From the cell containing the given text, extract its center point as (X, Y) coordinate. 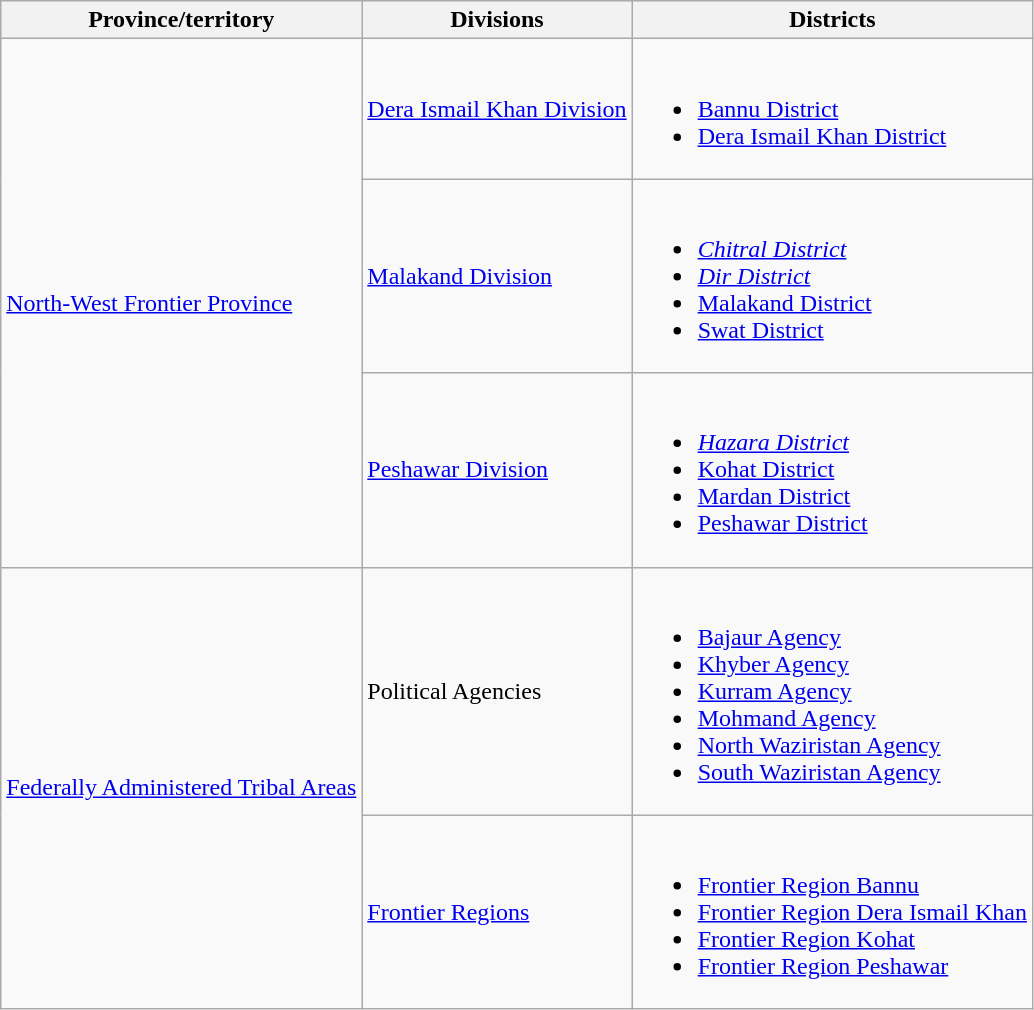
Divisions (497, 20)
Hazara DistrictKohat DistrictMardan DistrictPeshawar District (832, 470)
Bannu DistrictDera Ismail Khan District (832, 109)
North-West Frontier Province (182, 303)
Frontier Regions (497, 912)
Chitral DistrictDir DistrictMalakand DistrictSwat District (832, 276)
Political Agencies (497, 691)
Province/territory (182, 20)
Frontier Region BannuFrontier Region Dera Ismail KhanFrontier Region KohatFrontier Region Peshawar (832, 912)
Dera Ismail Khan Division (497, 109)
Bajaur AgencyKhyber AgencyKurram AgencyMohmand AgencyNorth Waziristan AgencySouth Waziristan Agency (832, 691)
Districts (832, 20)
Malakand Division (497, 276)
Federally Administered Tribal Areas (182, 788)
Peshawar Division (497, 470)
